Return the [X, Y] coordinate for the center point of the cell that contains the specified text.  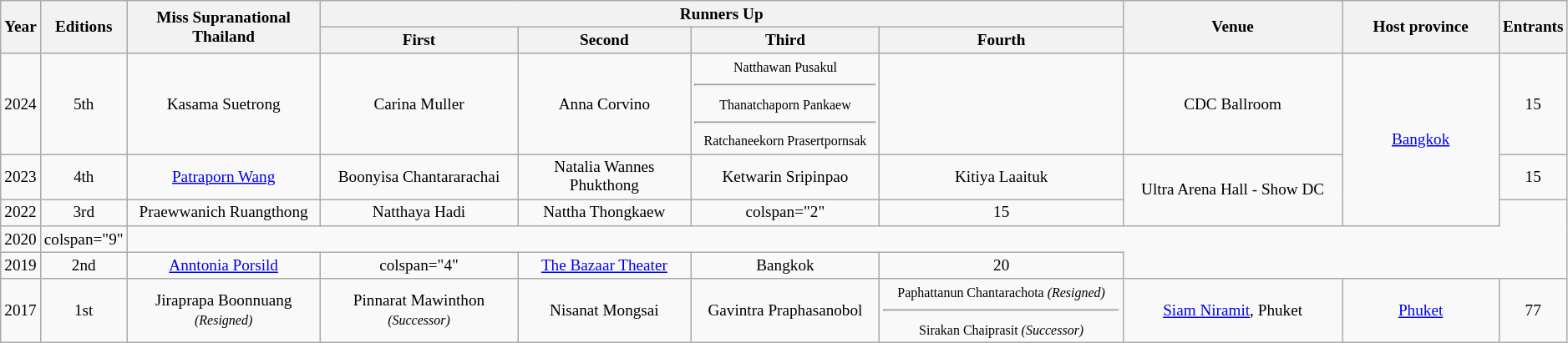
The Bazaar Theater [605, 265]
Natthaya Hadi [419, 213]
20 [1001, 265]
2022 [21, 213]
colspan="9" [84, 240]
Carina Muller [419, 103]
2019 [21, 265]
Venue [1233, 27]
Fourth [1001, 40]
Nisanat Mongsai [605, 310]
Phuket [1421, 310]
Boonyisa Chantararachai [419, 177]
Praewwanich Ruangthong [224, 213]
1st [84, 310]
Siam Niramit, Phuket [1233, 310]
5th [84, 103]
Paphattanun Chantarachota (Resigned) Sirakan Chaiprasit (Successor) [1001, 310]
Year [21, 27]
Entrants [1533, 27]
2nd [84, 265]
77 [1533, 310]
2020 [21, 240]
Editions [84, 27]
First [419, 40]
Ketwarin Sripinpao [785, 177]
Natthawan Pusakul Thanatchaporn Pankaew Ratchaneekorn Prasertpornsak [785, 103]
Natalia Wannes Phukthong [605, 177]
Jiraprapa Boonnuang (Resigned) [224, 310]
3rd [84, 213]
Third [785, 40]
Kitiya Laaituk [1001, 177]
Kasama Suetrong [224, 103]
colspan="4" [419, 265]
2024 [21, 103]
Anntonia Porsild [224, 265]
Gavintra Praphasanobol [785, 310]
Patraporn Wang [224, 177]
Runners Up [722, 14]
2017 [21, 310]
4th [84, 177]
Nattha Thongkaew [605, 213]
Anna Corvino [605, 103]
Miss Supranational Thailand [224, 27]
Ultra Arena Hall - Show DC [1233, 190]
Pinnarat Mawinthon (Successor) [419, 310]
CDC Ballroom [1233, 103]
colspan="2" [785, 213]
Second [605, 40]
2023 [21, 177]
Host province [1421, 27]
